Provide the [x, y] coordinate of the cell's center where the given text is located.  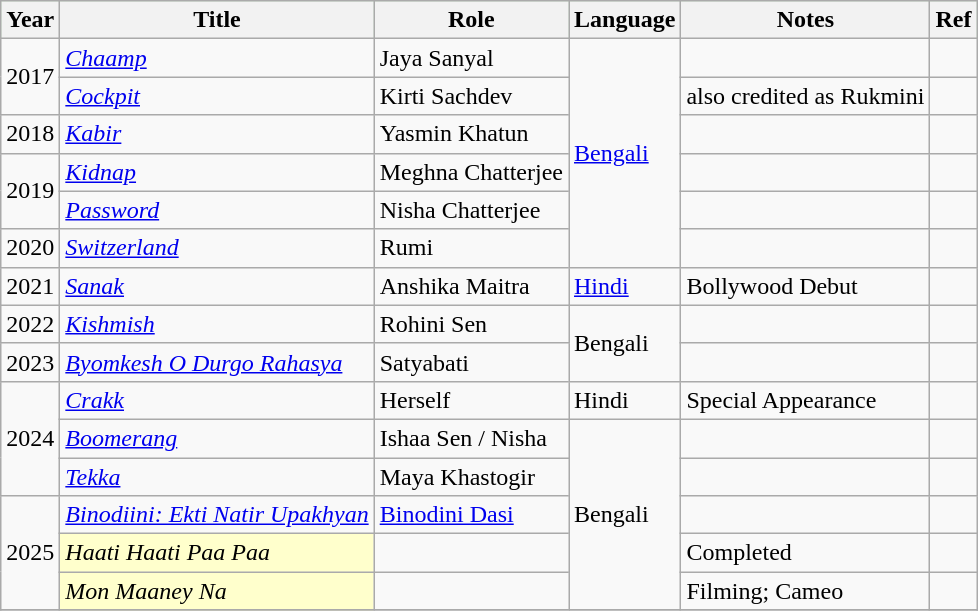
Completed [806, 553]
Herself [471, 400]
Rohini Sen [471, 324]
Meghna Chatterjee [471, 172]
2022 [30, 324]
Filming; Cameo [806, 591]
Haati Haati Paa Paa [217, 553]
Title [217, 20]
2021 [30, 286]
Satyabati [471, 362]
Byomkesh O Durgo Rahasya [217, 362]
Ishaa Sen / Nisha [471, 438]
Sanak [217, 286]
Kabir [217, 134]
Language [624, 20]
Bollywood Debut [806, 286]
Notes [806, 20]
Kishmish [217, 324]
Chaamp [217, 58]
2019 [30, 191]
Yasmin Khatun [471, 134]
Kidnap [217, 172]
2017 [30, 77]
Special Appearance [806, 400]
Crakk [217, 400]
Binodini Dasi [471, 515]
Jaya Sanyal [471, 58]
Year [30, 20]
2024 [30, 438]
2020 [30, 248]
Cockpit [217, 96]
Mon Maaney Na [217, 591]
Binodiini: Ekti Natir Upakhyan [217, 515]
Anshika Maitra [471, 286]
Kirti Sachdev [471, 96]
Rumi [471, 248]
Role [471, 20]
2023 [30, 362]
Boomerang [217, 438]
2018 [30, 134]
Tekka [217, 477]
also credited as Rukmini [806, 96]
Switzerland [217, 248]
Nisha Chatterjee [471, 210]
2025 [30, 553]
Ref [954, 20]
Maya Khastogir [471, 477]
Password [217, 210]
